Output the (X, Y) coordinate of the center of the cell containing the given text.  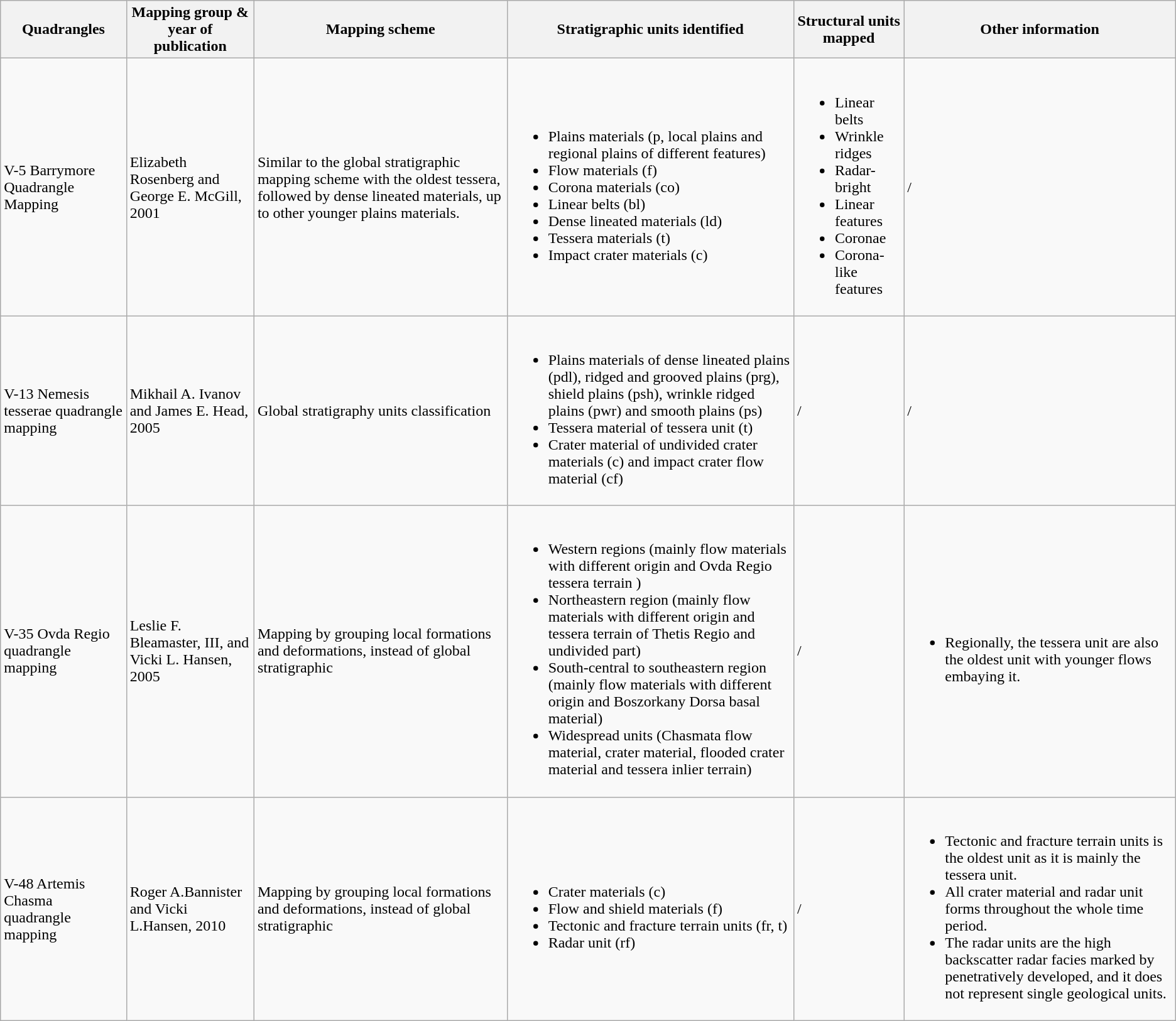
Roger A.Bannister and Vicki L.Hansen, 2010 (190, 909)
Leslie F. Bleamaster, III, and Vicki L. Hansen, 2005 (190, 651)
Stratigraphic units identified (650, 30)
Mikhail A. Ivanov and James E. Head, 2005 (190, 411)
V-5 Barrymore Quadrangle Mapping (63, 187)
Crater materials (c)Flow and shield materials (f)Tectonic and fracture terrain units (fr, t)Radar unit (rf) (650, 909)
V-48 Artemis Chasma quadrangle mapping (63, 909)
Elizabeth Rosenberg and George E. McGill, 2001 (190, 187)
Mapping group & year of publication (190, 30)
Global stratigraphy units classification (381, 411)
Quadrangles (63, 30)
V-13 Nemesis tesserae quadrangle mapping (63, 411)
Other information (1040, 30)
Linear beltsWrinkle ridgesRadar-brightLinear featuresCoronaeCorona-like features (848, 187)
Structural units mapped (848, 30)
V-35 Ovda Regio quadrangle mapping (63, 651)
Regionally, the tessera unit are also the oldest unit with younger flows embaying it. (1040, 651)
Mapping scheme (381, 30)
